Return the [X, Y] coordinate for the center point of the cell that contains the specified text.  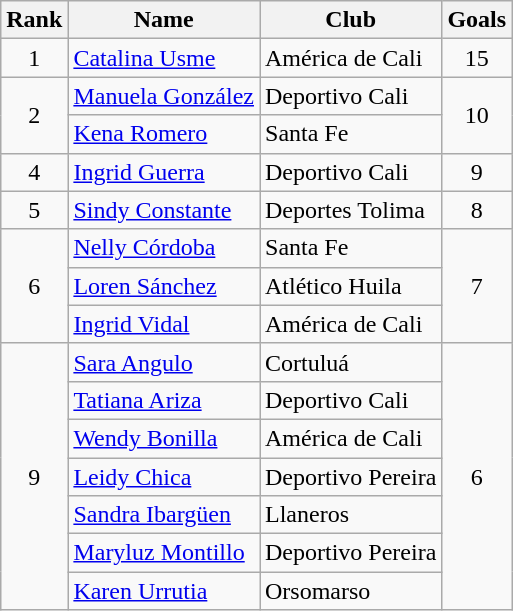
Tatiana Ariza [164, 400]
Ingrid Guerra [164, 172]
Ingrid Vidal [164, 324]
15 [477, 58]
Kena Romero [164, 134]
8 [477, 210]
Leidy Chica [164, 477]
Goals [477, 20]
Atlético Huila [351, 286]
5 [34, 210]
Catalina Usme [164, 58]
Club [351, 20]
Loren Sánchez [164, 286]
Sara Angulo [164, 362]
Rank [34, 20]
Nelly Córdoba [164, 248]
Maryluz Montillo [164, 553]
Karen Urrutia [164, 591]
1 [34, 58]
Sindy Constante [164, 210]
Manuela González [164, 96]
Sandra Ibargüen [164, 515]
Wendy Bonilla [164, 438]
Deportes Tolima [351, 210]
Llaneros [351, 515]
4 [34, 172]
Cortuluá [351, 362]
Orsomarso [351, 591]
2 [34, 115]
Name [164, 20]
10 [477, 115]
7 [477, 286]
